Search for the cell housing the specified text and yield its (x, y) center coordinate. 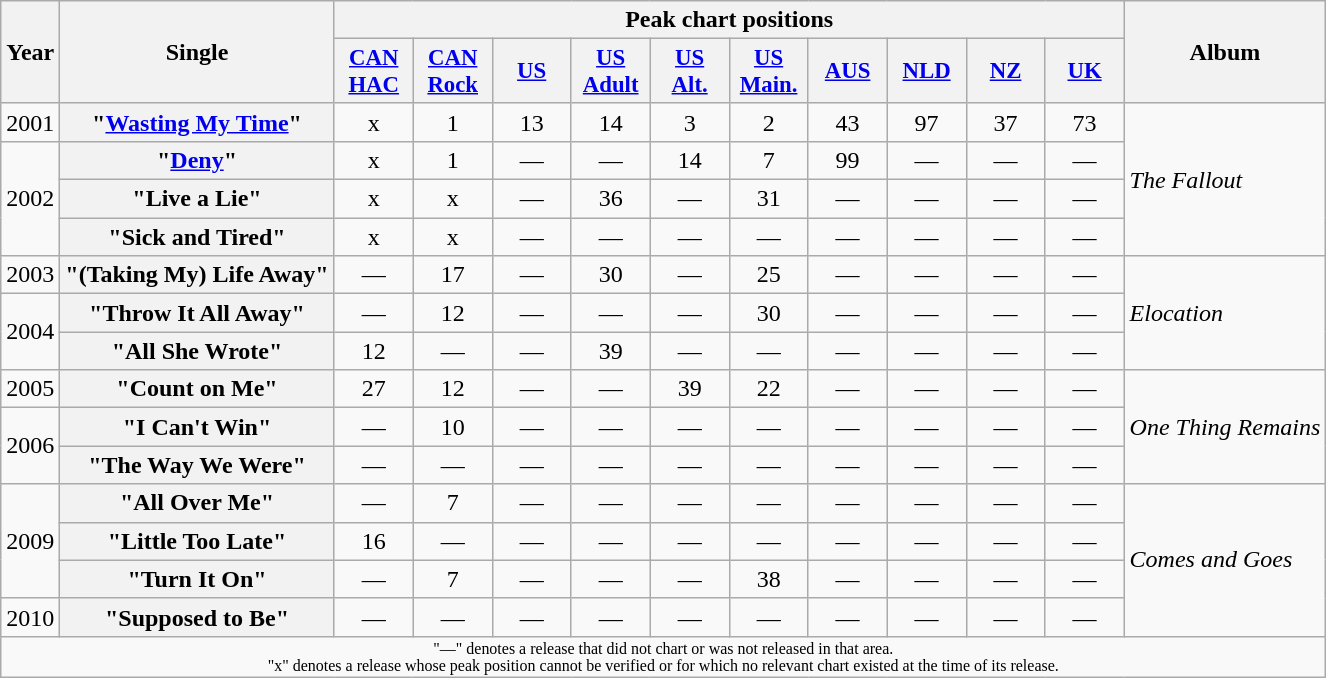
13 (532, 122)
99 (848, 160)
22 (768, 389)
Single (197, 52)
NLD (926, 72)
CANRock (452, 72)
2 (768, 122)
38 (768, 579)
AUS (848, 72)
25 (768, 275)
Peak chart positions (729, 20)
Comes and Goes (1225, 560)
2002 (30, 198)
"Throw It All Away" (197, 313)
2004 (30, 332)
3 (690, 122)
16 (374, 541)
"Turn It On" (197, 579)
37 (1006, 122)
USAlt. (690, 72)
2001 (30, 122)
2006 (30, 446)
10 (452, 427)
"Wasting My Time" (197, 122)
Elocation (1225, 313)
CAN HAC (374, 72)
73 (1084, 122)
17 (452, 275)
"All Over Me" (197, 503)
"(Taking My) Life Away" (197, 275)
Year (30, 52)
USMain. (768, 72)
USAdult (610, 72)
"All She Wrote" (197, 351)
Album (1225, 52)
2003 (30, 275)
"Little Too Late" (197, 541)
"Sick and Tired" (197, 237)
"Live a Lie" (197, 199)
"Supposed to Be" (197, 617)
"I Can't Win" (197, 427)
US (532, 72)
2010 (30, 617)
2005 (30, 389)
36 (610, 199)
97 (926, 122)
The Fallout (1225, 179)
2009 (30, 541)
27 (374, 389)
"Deny" (197, 160)
One Thing Remains (1225, 427)
UK (1084, 72)
43 (848, 122)
NZ (1006, 72)
31 (768, 199)
"Count on Me" (197, 389)
"The Way We Were" (197, 465)
